Output the (X, Y) coordinate of the center of the cell containing the given text.  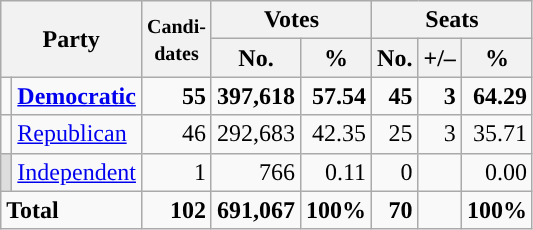
70 (395, 210)
57.54 (336, 96)
46 (176, 134)
64.29 (496, 96)
Democratic (77, 96)
0 (395, 172)
Independent (77, 172)
1 (176, 172)
292,683 (256, 134)
691,067 (256, 210)
42.35 (336, 134)
Candi-dates (176, 39)
397,618 (256, 96)
Votes (291, 20)
Total (72, 210)
102 (176, 210)
45 (395, 96)
766 (256, 172)
Republican (77, 134)
+/– (440, 58)
0.11 (336, 172)
25 (395, 134)
35.71 (496, 134)
Party (72, 39)
Seats (452, 20)
55 (176, 96)
0.00 (496, 172)
